Search for the cell housing the specified text and yield its [x, y] center coordinate. 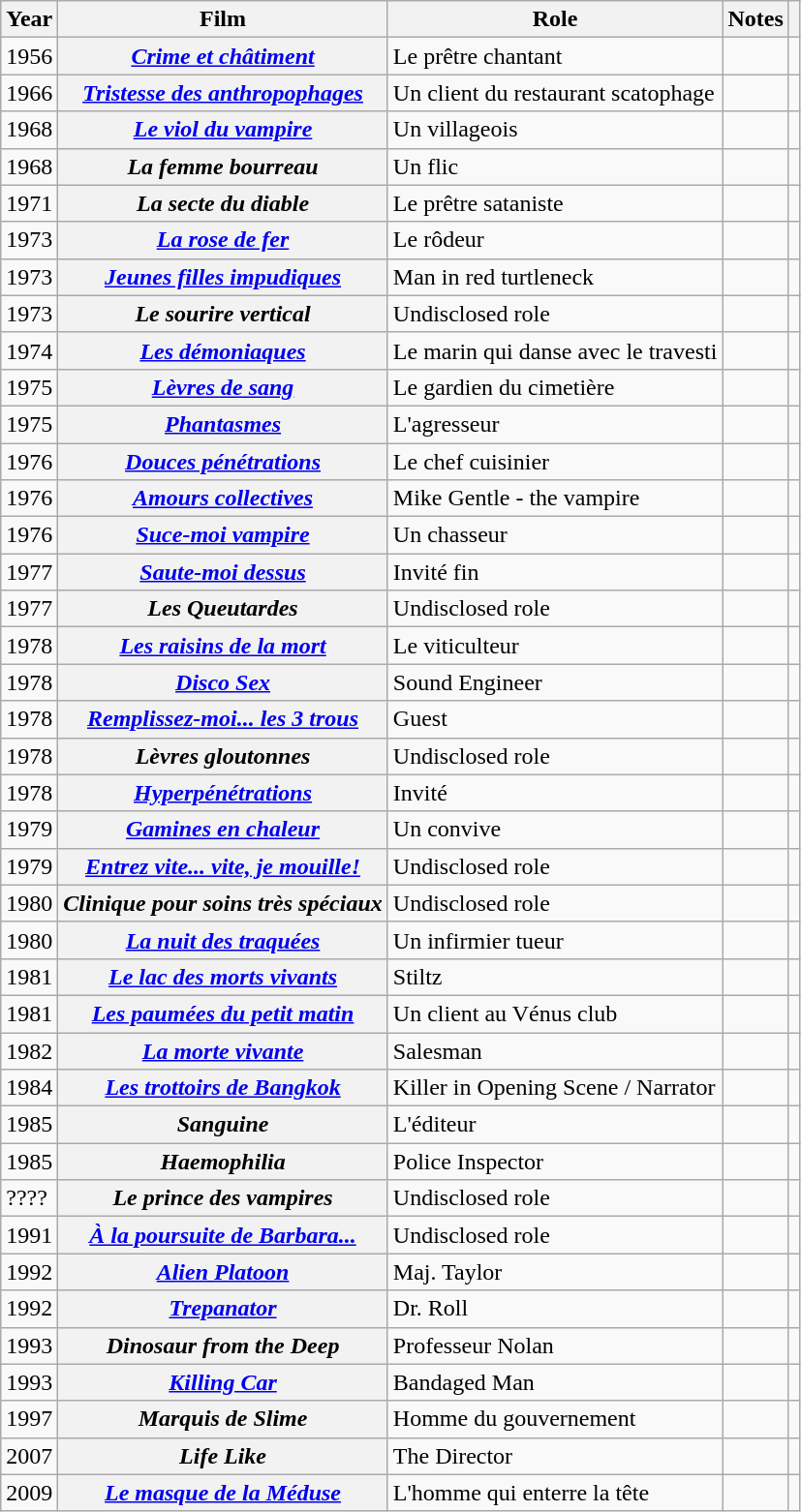
Maj. Taylor [555, 1272]
Les trottoirs de Bangkok [223, 1088]
1966 [29, 93]
Police Inspector [555, 1162]
Le chef cuisinier [555, 462]
Le masque de la Méduse [223, 1493]
Le viticulteur [555, 646]
Lèvres gloutonnes [223, 756]
La nuit des traquées [223, 940]
Le viol du vampire [223, 130]
Homme du gouvernement [555, 1419]
???? [29, 1198]
Le marin qui danse avec le travesti [555, 350]
1991 [29, 1235]
Man in red turtleneck [555, 277]
Phantasmes [223, 424]
Le prince des vampires [223, 1198]
Suce-moi vampire [223, 535]
Un client au Vénus club [555, 1013]
Les démoniaques [223, 350]
Un convive [555, 830]
1984 [29, 1088]
1982 [29, 1050]
Life Like [223, 1456]
Sanguine [223, 1125]
2009 [29, 1493]
Le gardien du cimetière [555, 387]
1997 [29, 1419]
Disco Sex [223, 682]
2007 [29, 1456]
Le prêtre chantant [555, 56]
Hyperpénétrations [223, 793]
Le sourire vertical [223, 314]
Bandaged Man [555, 1382]
La rose de fer [223, 240]
Un chasseur [555, 535]
Amours collectives [223, 499]
Alien Platoon [223, 1272]
Un villageois [555, 130]
L'éditeur [555, 1125]
Le lac des morts vivants [223, 977]
Killer in Opening Scene / Narrator [555, 1088]
Un flic [555, 166]
L'homme qui enterre la tête [555, 1493]
Guest [555, 719]
Entrez vite... vite, je mouille! [223, 866]
Clinique pour soins très spéciaux [223, 903]
Crime et châtiment [223, 56]
Saute-moi dessus [223, 572]
Dr. Roll [555, 1309]
Sound Engineer [555, 682]
Professeur Nolan [555, 1346]
Mike Gentle - the vampire [555, 499]
1956 [29, 56]
Trepanator [223, 1309]
Les raisins de la mort [223, 646]
Killing Car [223, 1382]
Remplissez-moi... les 3 trous [223, 719]
Haemophilia [223, 1162]
Douces pénétrations [223, 462]
Stiltz [555, 977]
Dinosaur from the Deep [223, 1346]
Notes [755, 19]
Role [555, 19]
Jeunes filles impudiques [223, 277]
Gamines en chaleur [223, 830]
À la poursuite de Barbara... [223, 1235]
La morte vivante [223, 1050]
Salesman [555, 1050]
Tristesse des anthropophages [223, 93]
Invité fin [555, 572]
Un infirmier tueur [555, 940]
Le rôdeur [555, 240]
La secte du diable [223, 203]
Lèvres de sang [223, 387]
Year [29, 19]
L'agresseur [555, 424]
Le prêtre sataniste [555, 203]
1971 [29, 203]
Invité [555, 793]
1974 [29, 350]
Les Queutardes [223, 609]
Les paumées du petit matin [223, 1013]
Un client du restaurant scatophage [555, 93]
Film [223, 19]
La femme bourreau [223, 166]
The Director [555, 1456]
Marquis de Slime [223, 1419]
